Output the (x, y) coordinate of the center of the cell containing the given text.  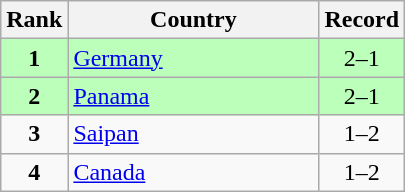
4 (34, 172)
Saipan (194, 134)
Country (194, 20)
Rank (34, 20)
Record (362, 20)
Canada (194, 172)
2 (34, 96)
Germany (194, 58)
1 (34, 58)
Panama (194, 96)
3 (34, 134)
